Search for the cell housing the specified text and yield its [X, Y] center coordinate. 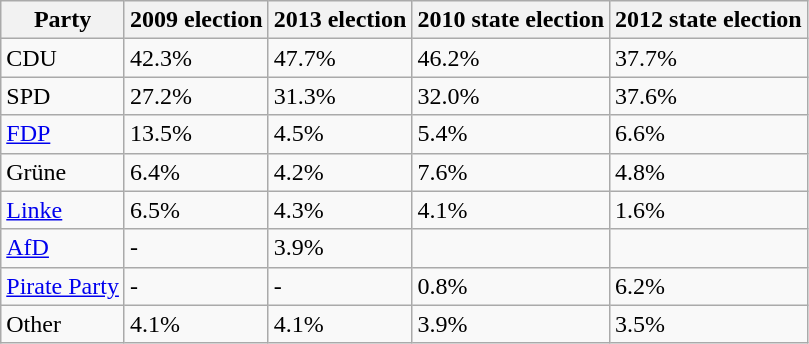
2010 state election [511, 20]
FDP [63, 134]
37.6% [709, 96]
32.0% [511, 96]
2009 election [196, 20]
Grüne [63, 172]
6.5% [196, 210]
6.4% [196, 172]
AfD [63, 248]
4.3% [340, 210]
47.7% [340, 58]
2012 state election [709, 20]
Other [63, 324]
Pirate Party [63, 286]
CDU [63, 58]
37.7% [709, 58]
3.5% [709, 324]
6.2% [709, 286]
31.3% [340, 96]
7.6% [511, 172]
0.8% [511, 286]
13.5% [196, 134]
46.2% [511, 58]
1.6% [709, 210]
6.6% [709, 134]
Linke [63, 210]
4.8% [709, 172]
4.5% [340, 134]
4.2% [340, 172]
2013 election [340, 20]
SPD [63, 96]
42.3% [196, 58]
5.4% [511, 134]
Party [63, 20]
27.2% [196, 96]
